Capture the cell that displays the provided text and extract its [x, y] central coordinate. 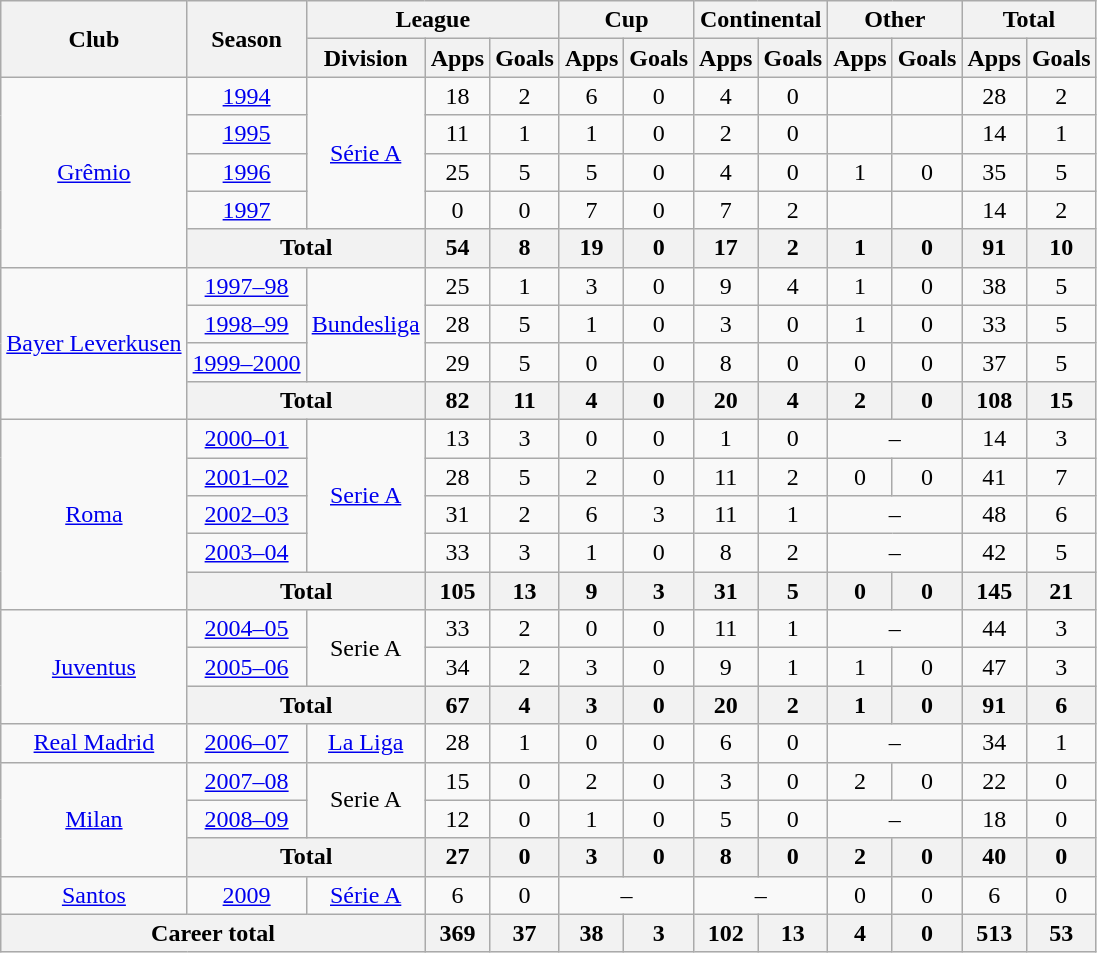
1999–2000 [246, 362]
102 [726, 933]
Other [895, 20]
2008–09 [246, 819]
Bayer Leverkusen [94, 343]
108 [994, 400]
2007–08 [246, 781]
Juventus [94, 667]
2003–04 [246, 553]
27 [457, 857]
1996 [246, 172]
2002–03 [246, 515]
2006–07 [246, 743]
10 [1061, 248]
19 [591, 248]
369 [457, 933]
Club [94, 39]
22 [994, 781]
Santos [94, 895]
21 [1061, 591]
1998–99 [246, 324]
Grêmio [94, 172]
105 [457, 591]
1997 [246, 210]
48 [994, 515]
2001–02 [246, 477]
League [432, 20]
82 [457, 400]
145 [994, 591]
2004–05 [246, 629]
2009 [246, 895]
Cup [626, 20]
Bundesliga [366, 324]
40 [994, 857]
44 [994, 629]
Season [246, 39]
Continental [761, 20]
35 [994, 172]
1997–98 [246, 286]
1995 [246, 134]
17 [726, 248]
41 [994, 477]
53 [1061, 933]
29 [457, 362]
42 [994, 553]
513 [994, 933]
La Liga [366, 743]
54 [457, 248]
Milan [94, 819]
67 [457, 705]
Career total [213, 933]
1994 [246, 96]
2000–01 [246, 438]
2005–06 [246, 667]
12 [457, 819]
47 [994, 667]
Real Madrid [94, 743]
Division [366, 58]
Roma [94, 514]
